Pinpoint the cell where the given text exists, returning its (x, y) midpoint coordinate. 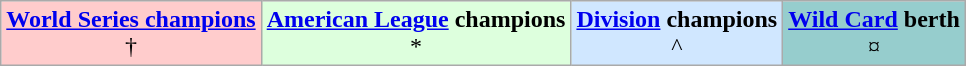
American League champions* (416, 34)
World Series champions† (131, 34)
Division champions^ (677, 34)
Wild Card berth¤ (874, 34)
